Extract the [x, y] coordinate from the center of the cell holding the provided text.  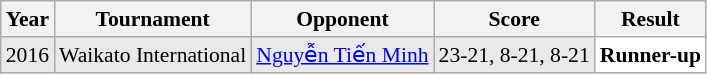
Score [514, 19]
2016 [28, 55]
Year [28, 19]
Opponent [342, 19]
Nguyễn Tiến Minh [342, 55]
Runner-up [650, 55]
23-21, 8-21, 8-21 [514, 55]
Waikato International [152, 55]
Tournament [152, 19]
Result [650, 19]
